Extract the (x, y) coordinate from the center of the cell holding the provided text.  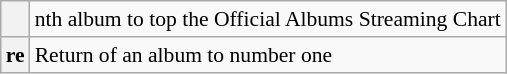
nth album to top the Official Albums Streaming Chart (268, 19)
Return of an album to number one (268, 55)
re (16, 55)
